Scan for the cell matching the given text and deliver its [X, Y] coordinate at center. 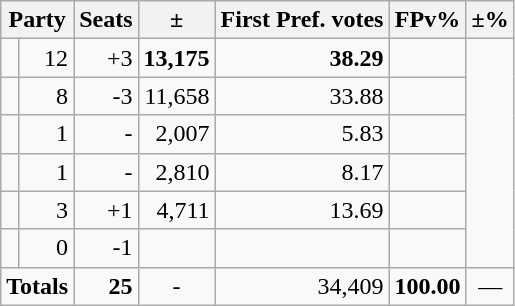
Party [38, 20]
+1 [106, 210]
8.17 [302, 172]
-1 [106, 248]
4,711 [176, 210]
34,409 [302, 286]
5.83 [302, 134]
3 [46, 210]
Seats [106, 20]
— [490, 286]
8 [46, 96]
38.29 [302, 58]
FPv% [428, 20]
Totals [38, 286]
13,175 [176, 58]
13.69 [302, 210]
100.00 [428, 286]
33.88 [302, 96]
2,810 [176, 172]
+3 [106, 58]
First Pref. votes [302, 20]
11,658 [176, 96]
25 [106, 286]
-3 [106, 96]
12 [46, 58]
± [176, 20]
0 [46, 248]
±% [490, 20]
2,007 [176, 134]
